Extract the (x, y) coordinate from the center of the cell holding the provided text.  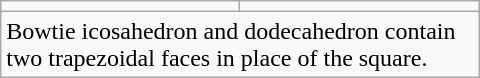
Bowtie icosahedron and dodecahedron contain two trapezoidal faces in place of the square. (240, 44)
